Scan for the cell matching the given text and deliver its (x, y) coordinate at center. 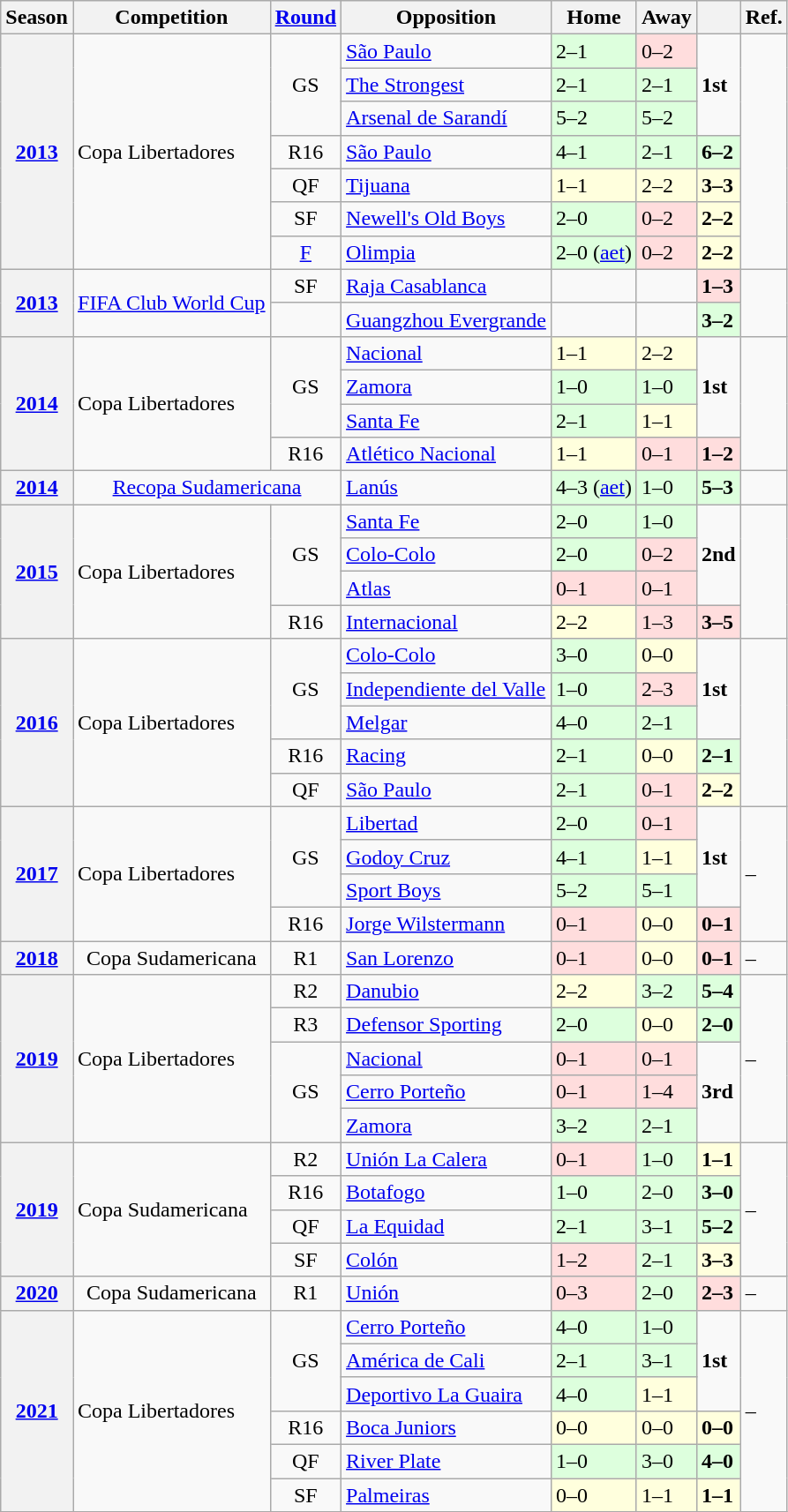
2021 (37, 1411)
Racing (447, 756)
2018 (37, 957)
2015 (37, 572)
Palmeiras (447, 1495)
The Strongest (447, 85)
Raja Casablanca (447, 286)
Godoy Cruz (447, 857)
Competition (171, 18)
2016 (37, 722)
La Equidad (447, 1226)
Sport Boys (447, 890)
Atlas (447, 588)
3rd (718, 1092)
Colón (447, 1260)
San Lorenzo (447, 957)
6–2 (718, 152)
3–5 (718, 622)
2017 (37, 873)
F (305, 252)
Ref. (764, 18)
0–3 (593, 1293)
2020 (37, 1293)
5–4 (718, 992)
Home (593, 18)
2nd (718, 555)
Away (666, 18)
Round (305, 18)
Jorge Wilstermann (447, 924)
4–3 (aet) (593, 488)
Melgar (447, 722)
Lanús (447, 488)
Atlético Nacional (447, 454)
Defensor Sporting (447, 1025)
Guangzhou Evergrande (447, 319)
América de Cali (447, 1360)
Arsenal de Sarandí (447, 118)
5–1 (666, 890)
2–0 (aet) (593, 252)
Unión (447, 1293)
Olimpia (447, 252)
Recopa Sudamericana (206, 488)
River Plate (447, 1461)
Danubio (447, 992)
Libertad (447, 823)
Boca Juniors (447, 1427)
Botafogo (447, 1193)
FIFA Club World Cup (171, 303)
Deportivo La Guaira (447, 1394)
R3 (305, 1025)
Internacional (447, 622)
1–4 (666, 1092)
Season (37, 18)
5–3 (718, 488)
Tijuana (447, 185)
Independiente del Valle (447, 689)
Unión La Calera (447, 1159)
Opposition (447, 18)
Newell's Old Boys (447, 219)
